From the cell containing the given text, extract its center point as [X, Y] coordinate. 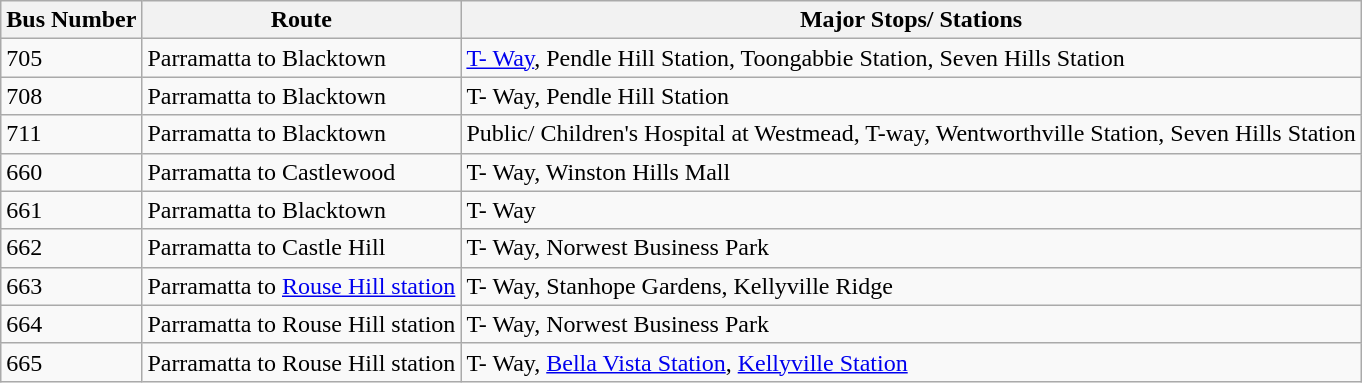
Parramatta to Castlewood [302, 172]
Major Stops/ Stations [911, 20]
Public/ Children's Hospital at Westmead, T-way, Wentworthville Station, Seven Hills Station [911, 134]
T- Way, Winston Hills Mall [911, 172]
T- Way, Pendle Hill Station, Toongabbie Station, Seven Hills Station [911, 58]
665 [72, 362]
662 [72, 248]
Route [302, 20]
T- Way, Bella Vista Station, Kellyville Station [911, 362]
705 [72, 58]
T- Way [911, 210]
Bus Number [72, 20]
711 [72, 134]
T- Way, Pendle Hill Station [911, 96]
664 [72, 324]
660 [72, 172]
663 [72, 286]
708 [72, 96]
Parramatta to Castle Hill [302, 248]
661 [72, 210]
T- Way, Stanhope Gardens, Kellyville Ridge [911, 286]
